Identify which cell holds the provided text, then report its (X, Y) central coordinate. 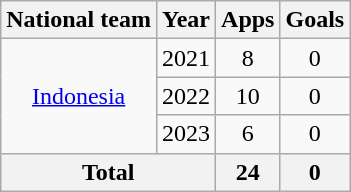
8 (248, 58)
National team (79, 20)
6 (248, 134)
Goals (315, 20)
24 (248, 172)
Total (108, 172)
2023 (186, 134)
Indonesia (79, 96)
Year (186, 20)
10 (248, 96)
Apps (248, 20)
2022 (186, 96)
2021 (186, 58)
